Identify which cell holds the provided text, then report its [x, y] central coordinate. 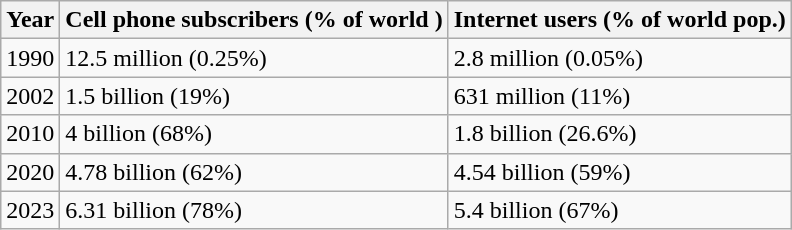
4 billion (68%) [254, 134]
Cell phone subscribers (% of world ) [254, 20]
4.78 billion (62%) [254, 172]
Year [30, 20]
2.8 million (0.05%) [620, 58]
4.54 billion (59%) [620, 172]
5.4 billion (67%) [620, 210]
12.5 million (0.25%) [254, 58]
1.8 billion (26.6%) [620, 134]
2020 [30, 172]
2023 [30, 210]
1990 [30, 58]
Internet users (% of world pop.) [620, 20]
2002 [30, 96]
1.5 billion (19%) [254, 96]
6.31 billion (78%) [254, 210]
631 million (11%) [620, 96]
2010 [30, 134]
